Pinpoint the cell where the given text exists, returning its (x, y) midpoint coordinate. 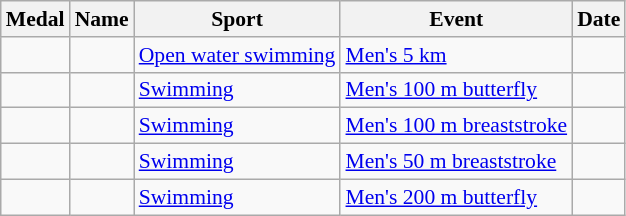
Open water swimming (238, 55)
Men's 200 m butterfly (456, 197)
Date (598, 19)
Event (456, 19)
Men's 5 km (456, 55)
Men's 100 m butterfly (456, 90)
Men's 100 m breaststroke (456, 126)
Men's 50 m breaststroke (456, 162)
Sport (238, 19)
Medal (36, 19)
Name (102, 19)
